Locate the cell with the specified text and output its (x, y) center coordinate. 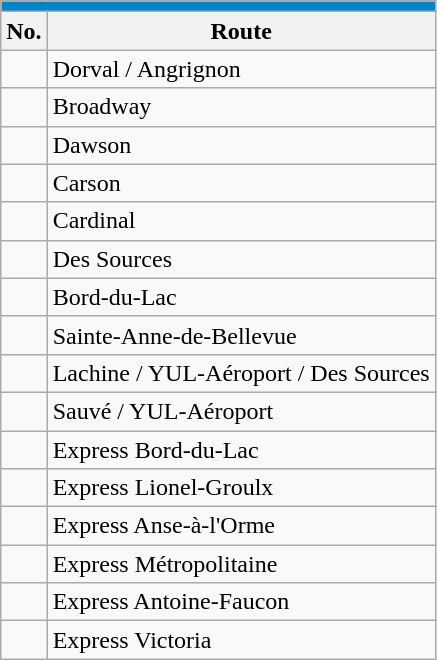
Cardinal (241, 221)
Express Anse-à-l'Orme (241, 526)
Express Victoria (241, 640)
Dawson (241, 145)
Express Lionel-Groulx (241, 488)
Express Métropolitaine (241, 564)
Bord-du-Lac (241, 297)
No. (24, 31)
Dorval / Angrignon (241, 69)
Broadway (241, 107)
Sainte-Anne-de-Bellevue (241, 335)
Route (241, 31)
Express Antoine-Faucon (241, 602)
Express Bord-du-Lac (241, 449)
Sauvé / YUL-Aéroport (241, 411)
Carson (241, 183)
Lachine / YUL-Aéroport / Des Sources (241, 373)
Des Sources (241, 259)
